Locate the cell with the specified text and output its (x, y) center coordinate. 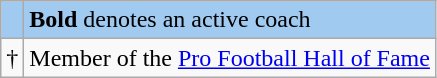
† (12, 58)
Member of the Pro Football Hall of Fame (230, 58)
Bold denotes an active coach (230, 20)
